Pinpoint the cell where the given text exists, returning its (x, y) midpoint coordinate. 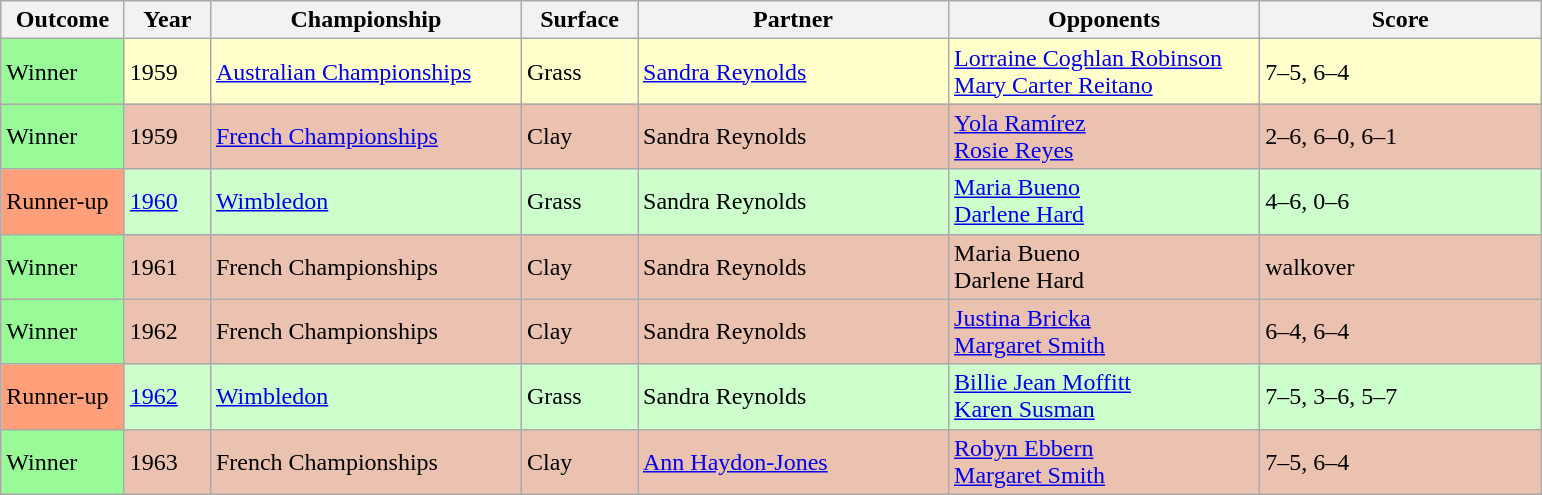
Australian Championships (366, 72)
Score (1400, 20)
Yola Ramírez Rosie Reyes (1104, 136)
7–5, 3–6, 5–7 (1400, 396)
2–6, 6–0, 6–1 (1400, 136)
Billie Jean Moffitt Karen Susman (1104, 396)
Year (167, 20)
walkover (1400, 266)
Justina Bricka Margaret Smith (1104, 332)
Outcome (63, 20)
Ann Haydon-Jones (794, 462)
Championship (366, 20)
1960 (167, 202)
6–4, 6–4 (1400, 332)
Opponents (1104, 20)
1963 (167, 462)
1961 (167, 266)
Lorraine Coghlan Robinson Mary Carter Reitano (1104, 72)
Surface (579, 20)
Robyn Ebbern Margaret Smith (1104, 462)
Partner (794, 20)
4–6, 0–6 (1400, 202)
